Return the [x, y] coordinate for the center point of the cell that contains the specified text.  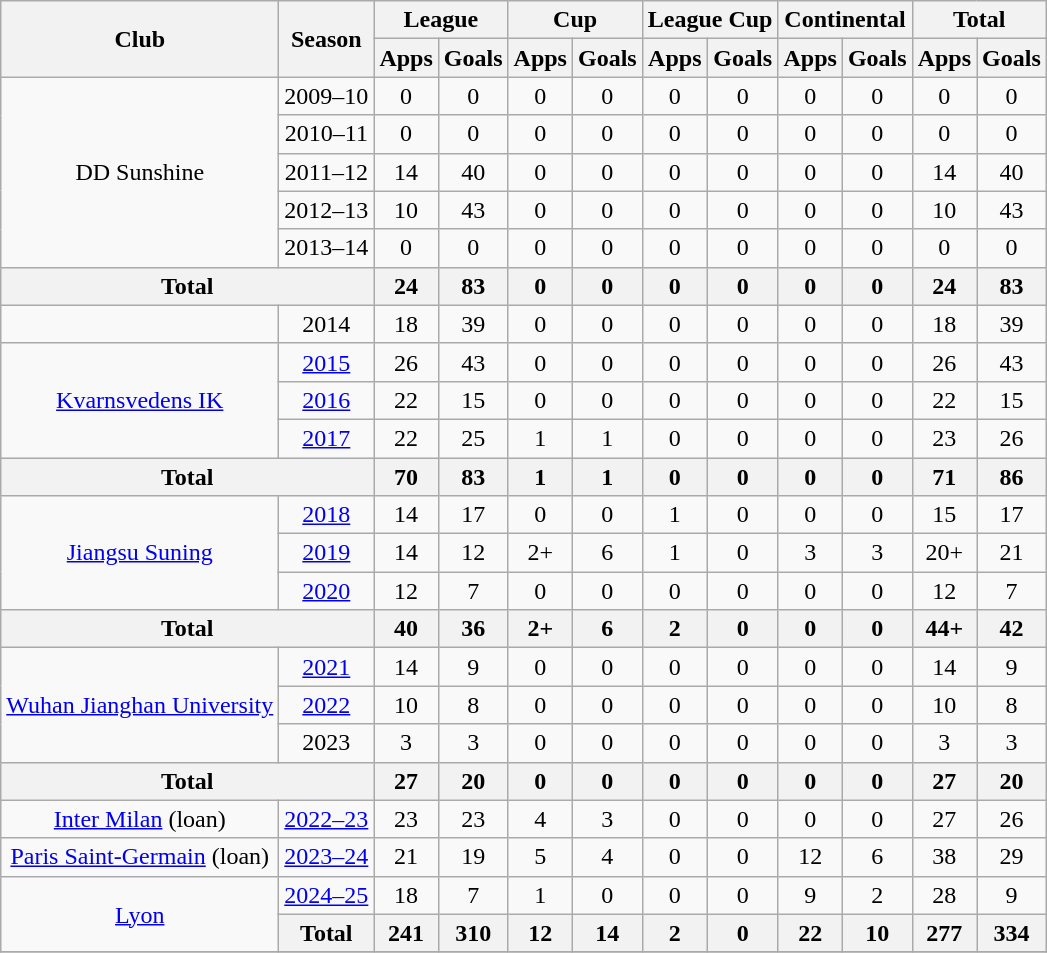
2020 [326, 591]
League [441, 20]
20+ [944, 553]
2011–12 [326, 172]
44+ [944, 629]
Continental [845, 20]
334 [1012, 933]
2023 [326, 743]
2017 [326, 438]
29 [1012, 857]
2015 [326, 362]
277 [944, 933]
Inter Milan (loan) [140, 819]
2014 [326, 324]
42 [1012, 629]
2013–14 [326, 248]
38 [944, 857]
2022–23 [326, 819]
Jiangsu Suning [140, 553]
2024–25 [326, 895]
2021 [326, 667]
25 [473, 438]
Club [140, 39]
86 [1012, 477]
2022 [326, 705]
2012–13 [326, 210]
71 [944, 477]
310 [473, 933]
2023–24 [326, 857]
League Cup [710, 20]
2016 [326, 400]
Lyon [140, 914]
Season [326, 39]
2019 [326, 553]
Kvarnsvedens IK [140, 400]
36 [473, 629]
Wuhan Jianghan University [140, 705]
Paris Saint-Germain (loan) [140, 857]
Cup [575, 20]
DD Sunshine [140, 172]
2009–10 [326, 96]
28 [944, 895]
2010–11 [326, 134]
241 [406, 933]
19 [473, 857]
70 [406, 477]
2018 [326, 515]
5 [540, 857]
